For the text-containing cell, return its midpoint in (x, y) coordinate format. 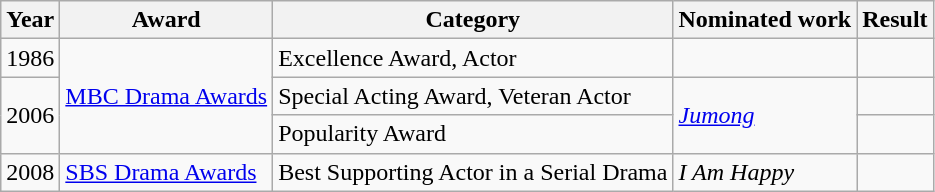
Excellence Award, Actor (473, 58)
Best Supporting Actor in a Serial Drama (473, 172)
Popularity Award (473, 134)
Special Acting Award, Veteran Actor (473, 96)
SBS Drama Awards (166, 172)
MBC Drama Awards (166, 96)
Award (166, 20)
2006 (30, 115)
1986 (30, 58)
Year (30, 20)
I Am Happy (765, 172)
2008 (30, 172)
Nominated work (765, 20)
Category (473, 20)
Jumong (765, 115)
Result (895, 20)
